Extract the (X, Y) coordinate from the center of the cell holding the provided text.  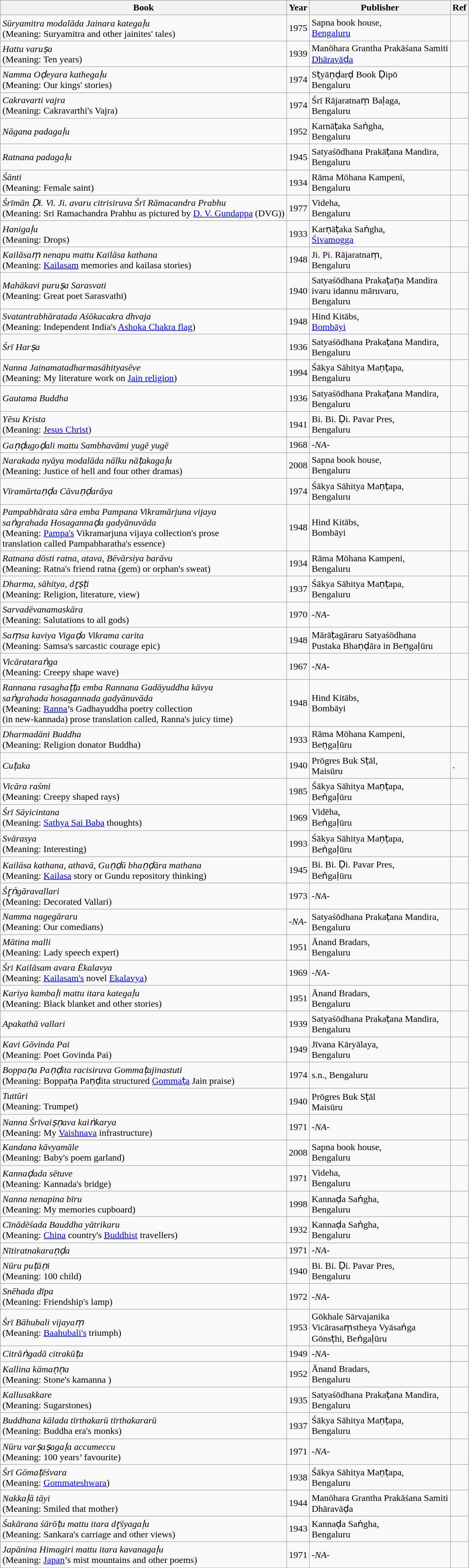
Jīvana Kāryālaya,Bengaluru (380, 1050)
Śakārana śārōṭu mattu itara dr̥śyagaḷu(Meaning: Sankara's carriage and other views) (143, 1529)
Śrī Bāhubali vijayaṃ (Meaning: Baahubali's triumph) (143, 1327)
Kallusakkare(Meaning: Sugarstones) (143, 1400)
Kannaḍa Saṅgha, Bengaluru (380, 1204)
Publisher (380, 8)
Mārāṭagāraru SatyaśōdhanaPustaka Bhaṇḍāra in Beṇgaḷūru (380, 640)
Prōgres Buk SṭālMaisūru (380, 1102)
Kavi Gōvinda Pai(Meaning: Poet Govinda Pai) (143, 1050)
Mahākavi puruṣa Sarasvati(Meaning: Great poet Sarasvathi) (143, 291)
1943 (298, 1529)
Vicāra raśmi(Meaning: Creepy shaped rays) (143, 792)
Śrī Harṣa (143, 347)
Satyaśōdhana Prakaṭaṇa Mandiraivaru idannu māruvaru,Bengaluru (380, 291)
1998 (298, 1204)
Kailāsa kathana, athavā, Guṇḍū bhaṇḍāra mathana(Meaning: Kailasa story or Gundu repository thinking) (143, 870)
Gautama Buddha (143, 398)
Vicārataraṅga(Meaning: Creepy shape wave) (143, 667)
1967 (298, 667)
Sarvadēvanamaskāra(Meaning: Salutations to all gods) (143, 615)
Buddhana kālada tīrthakarū tīrthakararū(Meaning: Buddha era's monks) (143, 1426)
Namma Oḍeyara kathegaḷu(Meaning: Our kings' stories) (143, 80)
Śrī Sāyicintana(Meaning: Sathya Sai Baba thoughts) (143, 818)
Kandana kāvyamāle(Meaning: Baby's poem garland) (143, 1153)
Śrī Gōmaṭēśvara(Meaning: Gommateshwara) (143, 1478)
Kannaḍada sētuve(Meaning: Kannada's bridge) (143, 1178)
Svārasya(Meaning: Interesting) (143, 844)
Boppaṇa Paṇḍita racisiruva Gommaṭajinastuti(Meaning: Boppaṇa Paṇḍita structured Gommaṭa Jain praise) (143, 1075)
Kariya kambaḷi mattu itara kategaḷu(Meaning: Black blanket and other stories) (143, 999)
Nakkaḷā tāyi(Meaning: Smiled that mother) (143, 1503)
Vidēha,Beṅgaḷūru (380, 818)
1985 (298, 792)
Karnāṭaka Saṅgha,Bengaluru (380, 131)
. (459, 765)
Kailāsaṃ nenapu mattu Kailāsa kathana(Meaning: Kailasam memories and kailasa stories) (143, 260)
Apakathā vallari (143, 1024)
Nūru puṭāṇi(Meaning: 100 child) (143, 1271)
1973 (298, 896)
Tuttūri(Meaning: Trumpet) (143, 1102)
Śākya Sāhitya Maṇṭapa, Bengaluru (380, 589)
Śri Kailāsam avara Ēkalavya(Meaning: Kailasam's novel Ekalavya) (143, 972)
Śr̥ṅgāravallari(Meaning: Decorated Vallari) (143, 896)
1970 (298, 615)
Bi. Bi. Ḍi. Pavar Pres,Beṅgaḷūru (380, 870)
Karṇāṭaka Saṅgha,Śivamogga (380, 234)
1932 (298, 1230)
Year (298, 8)
Mātina malli(Meaning: Lady speech expert) (143, 947)
Japānina Himagiri mattu itara kavanagaḷu(Meaning: Japan’s mist mountains and other poems) (143, 1554)
1968 (298, 445)
1944 (298, 1503)
1993 (298, 844)
Narakada nyāya modalāda nālku nāṭakagaḷu(Meaning: Justice of hell and four other dramas) (143, 465)
Śānti(Meaning: Female saint) (143, 182)
Ratnana dōsti ratna, atava, Bēvārsiya barāvu(Meaning: Ratna's friend ratna (gem) or orphan's sweat) (143, 564)
1977 (298, 208)
Snēhada dīpa(Meaning: Friendship's lamp) (143, 1296)
1941 (298, 424)
Namma nagegāraru(Meaning: Our comedians) (143, 922)
Nanna Śrīvaiṣṇava kaiṅkarya(Meaning: My Vaishnava infrastructure) (143, 1127)
Cuṭaka (143, 765)
Śrī Rājaratnaṃ Baḷaga,Bengaluru (380, 105)
Kallina kāmaṇṇa(Meaning: Stone's kamanna ) (143, 1375)
Sūryamitra modalāda Jainara kategaḷu(Meaning: Suryamitra and other jainites' tales) (143, 28)
1938 (298, 1478)
1953 (298, 1327)
Citrāṅgadā citrakūṭa (143, 1354)
Sṭyāṇḍarḍ Book ḌipōBengaluru (380, 80)
Śrīmān Ḍi. Vi. Ji. avaru citrisiruva Śrī Rāmacandra Prabhu(Meaning: Sri Ramachandra Prabhu as pictured by D. V. Gundappa (DVG)) (143, 208)
Cakravarti vajra(Meaning: Cakravarthi's Vajra) (143, 105)
1935 (298, 1400)
Prōgres Buk Sṭāl,Maisūru (380, 765)
Dharmadāni Buddha(Meaning: Religion donator Buddha) (143, 740)
1972 (298, 1296)
Satyaśōdhana Prakāṭana Mandira,Bengaluru (380, 157)
s.n., Bengaluru (380, 1075)
Nūru varṣaṣagaḷa accumeccu(Meaning: 100 years’ favourite) (143, 1451)
Dharma, sāhitya, dr̥ṣṭi(Meaning: Religion, literature, view) (143, 589)
Yēsu Krista(Meaning: Jesus Christ) (143, 424)
Gōkhale SārvajanikaVicārasaṃstheya VyāsaṅgaGōnsṭhi, Beṅgaḷūru (380, 1327)
Rāma Mōhana Kampeni, Beṇgaḷūru (380, 740)
Nītiratnakaraṇḍa (143, 1251)
Ref (459, 8)
1975 (298, 28)
Nāgana padagaḷu (143, 131)
Ratnana padagaḷu (143, 157)
Nanna nenapina bīru(Meaning: My memories cupboard) (143, 1204)
Nanna Jainamatadharmasāhityasēve(Meaning: My literature work on Jain religion) (143, 373)
Cīnādēśada Bauddha yātrikaru(Meaning: China country's Buddhist travellers) (143, 1230)
Vīramārtaṇḍa Cāvuṇḍarāya (143, 492)
Hanigaḷu(Meaning: Drops) (143, 234)
Book (143, 8)
Gaṇḍugoḍali mattu Sambhavāmi yugē yugē (143, 445)
Hattu varuṣa(Meaning: Ten years) (143, 53)
Svatantrabhāratada Aśōkacakra dhvaja(Meaning: Independent India's Ashoka Chakra flag) (143, 321)
1994 (298, 373)
Ji. Pi. Rājaratnaṃ,Bengaluru (380, 260)
Saṃsa kaviya Vigaḍa Vikrama carita(Meaning: Samsa's sarcastic courage epic) (143, 640)
